Return (x, y) of the center of cell containing provided text 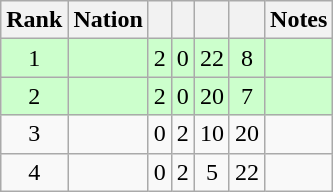
8 (246, 58)
Rank (34, 20)
7 (246, 96)
3 (34, 134)
4 (34, 172)
Notes (299, 20)
10 (212, 134)
Nation (108, 20)
5 (212, 172)
1 (34, 58)
